Search for the cell housing the specified text and yield its [X, Y] center coordinate. 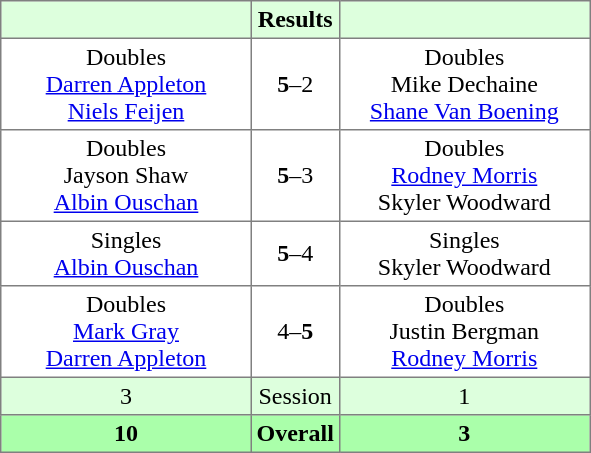
DoublesMike DechaineShane Van Boening [464, 84]
DoublesDarren AppletonNiels Feijen [126, 84]
SinglesSkyler Woodward [464, 253]
1 [464, 396]
SinglesAlbin Ouschan [126, 253]
5–2 [295, 84]
Overall [295, 434]
Results [295, 20]
5–4 [295, 253]
10 [126, 434]
4–5 [295, 332]
DoublesJustin BergmanRodney Morris [464, 332]
Session [295, 396]
DoublesMark GrayDarren Appleton [126, 332]
DoublesRodney MorrisSkyler Woodward [464, 176]
DoublesJayson ShawAlbin Ouschan [126, 176]
5–3 [295, 176]
